Scan for the cell matching the given text and deliver its [x, y] coordinate at center. 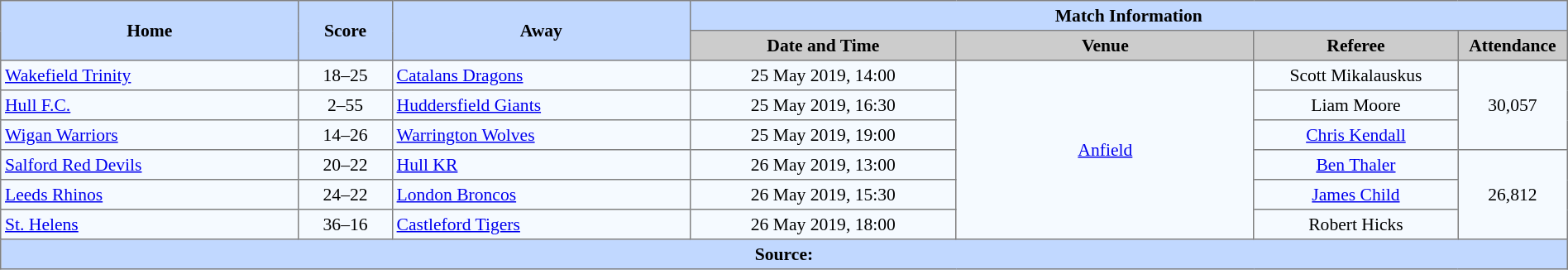
Venue [1105, 46]
St. Helens [150, 224]
Warrington Wolves [541, 135]
Liam Moore [1355, 105]
20–22 [346, 165]
Home [150, 31]
Match Information [1128, 16]
25 May 2019, 16:30 [823, 105]
James Child [1355, 195]
Ben Thaler [1355, 165]
Score [346, 31]
Salford Red Devils [150, 165]
Anfield [1105, 150]
14–26 [346, 135]
25 May 2019, 19:00 [823, 135]
Scott Mikalauskus [1355, 75]
2–55 [346, 105]
26 May 2019, 13:00 [823, 165]
26 May 2019, 15:30 [823, 195]
24–22 [346, 195]
London Broncos [541, 195]
Castleford Tigers [541, 224]
Wigan Warriors [150, 135]
26,812 [1513, 195]
18–25 [346, 75]
36–16 [346, 224]
Huddersfield Giants [541, 105]
Hull KR [541, 165]
25 May 2019, 14:00 [823, 75]
Chris Kendall [1355, 135]
26 May 2019, 18:00 [823, 224]
Away [541, 31]
Robert Hicks [1355, 224]
Wakefield Trinity [150, 75]
Catalans Dragons [541, 75]
Leeds Rhinos [150, 195]
Attendance [1513, 46]
30,057 [1513, 105]
Referee [1355, 46]
Hull F.C. [150, 105]
Source: [784, 254]
Date and Time [823, 46]
